Return [X, Y] of the center of cell containing provided text 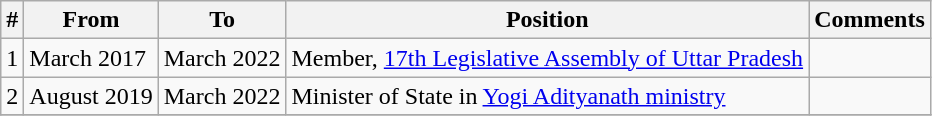
Comments [870, 20]
2 [12, 96]
March 2017 [91, 58]
To [222, 20]
Position [548, 20]
From [91, 20]
Member, 17th Legislative Assembly of Uttar Pradesh [548, 58]
# [12, 20]
Minister of State in Yogi Adityanath ministry [548, 96]
1 [12, 58]
August 2019 [91, 96]
